Find where the given text appears and provide that cell's center as [x, y] coordinate. 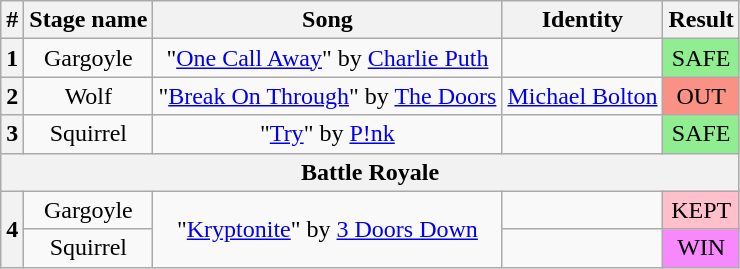
Battle Royale [370, 172]
"Try" by P!nk [328, 134]
WIN [701, 248]
Result [701, 20]
Stage name [88, 20]
"One Call Away" by Charlie Puth [328, 58]
KEPT [701, 210]
2 [12, 96]
# [12, 20]
"Break On Through" by The Doors [328, 96]
4 [12, 229]
Wolf [88, 96]
OUT [701, 96]
Identity [582, 20]
1 [12, 58]
"Kryptonite" by 3 Doors Down [328, 229]
Michael Bolton [582, 96]
Song [328, 20]
3 [12, 134]
